Return (X, Y) of the center of cell containing provided text 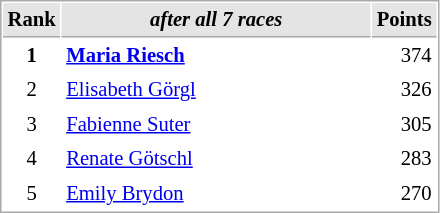
Fabienne Suter (216, 124)
Maria Riesch (216, 56)
283 (404, 158)
Renate Götschl (216, 158)
305 (404, 124)
4 (32, 158)
after all 7 races (216, 20)
Elisabeth Görgl (216, 90)
5 (32, 194)
1 (32, 56)
270 (404, 194)
326 (404, 90)
Points (404, 20)
Emily Brydon (216, 194)
2 (32, 90)
374 (404, 56)
3 (32, 124)
Rank (32, 20)
